Return the [x, y] coordinate for the center point of the cell that contains the specified text.  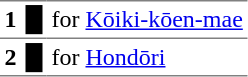
for Hondōri [147, 57]
1 [10, 20]
2 [10, 57]
for Kōiki-kōen-mae [147, 20]
